Identify which cell holds the provided text, then report its [X, Y] central coordinate. 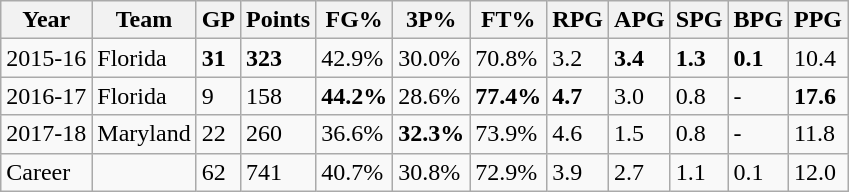
1.3 [699, 58]
30.0% [432, 58]
44.2% [354, 96]
36.6% [354, 134]
30.8% [432, 172]
158 [278, 96]
3P% [432, 20]
323 [278, 58]
PPG [818, 20]
31 [218, 58]
70.8% [508, 58]
3.9 [578, 172]
2017-18 [46, 134]
Career [46, 172]
40.7% [354, 172]
1.1 [699, 172]
FT% [508, 20]
4.7 [578, 96]
42.9% [354, 58]
Team [144, 20]
62 [218, 172]
32.3% [432, 134]
3.0 [640, 96]
28.6% [432, 96]
Points [278, 20]
FG% [354, 20]
4.6 [578, 134]
72.9% [508, 172]
Year [46, 20]
3.2 [578, 58]
RPG [578, 20]
11.8 [818, 134]
17.6 [818, 96]
SPG [699, 20]
1.5 [640, 134]
BPG [758, 20]
22 [218, 134]
9 [218, 96]
GP [218, 20]
APG [640, 20]
77.4% [508, 96]
741 [278, 172]
12.0 [818, 172]
2015-16 [46, 58]
3.4 [640, 58]
2016-17 [46, 96]
73.9% [508, 134]
10.4 [818, 58]
260 [278, 134]
Maryland [144, 134]
2.7 [640, 172]
